Provide the (x, y) coordinate of the cell's center where the given text is located.  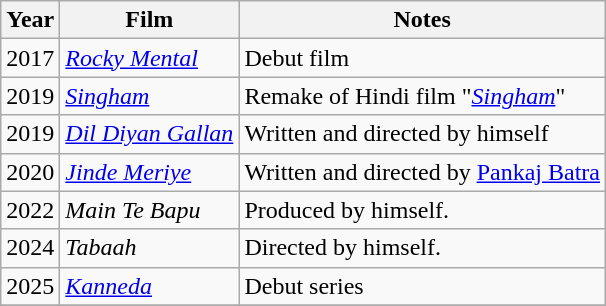
2017 (30, 58)
Dil Diyan Gallan (150, 134)
Debut series (422, 286)
2020 (30, 172)
Notes (422, 20)
Debut film (422, 58)
Directed by himself. (422, 248)
Kanneda (150, 286)
Film (150, 20)
Singham (150, 96)
2024 (30, 248)
2025 (30, 286)
Jinde Meriye (150, 172)
Written and directed by Pankaj Batra (422, 172)
Remake of Hindi film "Singham" (422, 96)
Year (30, 20)
Written and directed by himself (422, 134)
2022 (30, 210)
Main Te Bapu (150, 210)
Tabaah (150, 248)
Produced by himself. (422, 210)
Rocky Mental (150, 58)
